Search for the cell housing the specified text and yield its [x, y] center coordinate. 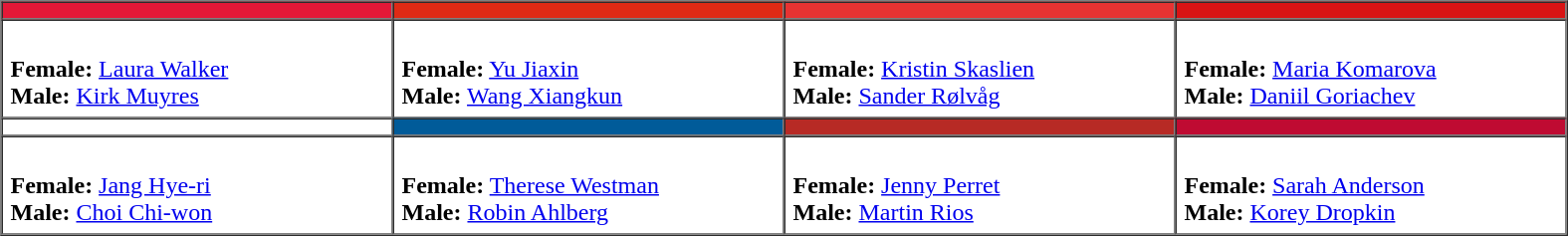
Female: Maria Komarova Male: Daniil Goriachev [1370, 70]
Female: Jenny Perret Male: Martin Rios [980, 185]
Female: Sarah Anderson Male: Korey Dropkin [1370, 185]
Female: Jang Hye-ri Male: Choi Chi-won [197, 185]
Female: Laura Walker Male: Kirk Muyres [197, 70]
Female: Therese Westman Male: Robin Ahlberg [587, 185]
Female: Kristin Skaslien Male: Sander Rølvåg [980, 70]
Female: Yu Jiaxin Male: Wang Xiangkun [587, 70]
